Return [x, y] of the center of cell containing provided text 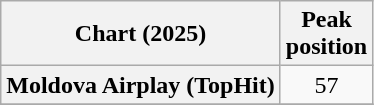
Moldova Airplay (TopHit) [141, 85]
Chart (2025) [141, 34]
Peakposition [326, 34]
57 [326, 85]
